Find where the given text appears and provide that cell's center as [X, Y] coordinate. 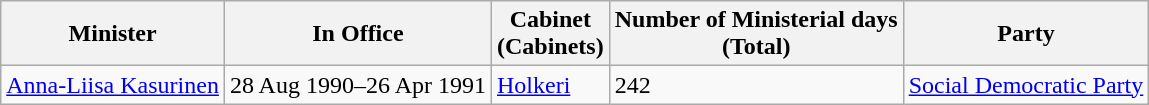
Party [1026, 34]
242 [756, 85]
Cabinet(Cabinets) [550, 34]
Anna-Liisa Kasurinen [113, 85]
In Office [358, 34]
Social Democratic Party [1026, 85]
Minister [113, 34]
28 Aug 1990–26 Apr 1991 [358, 85]
Number of Ministerial days (Total) [756, 34]
Holkeri [550, 85]
